Return (x, y) of the center of cell containing provided text 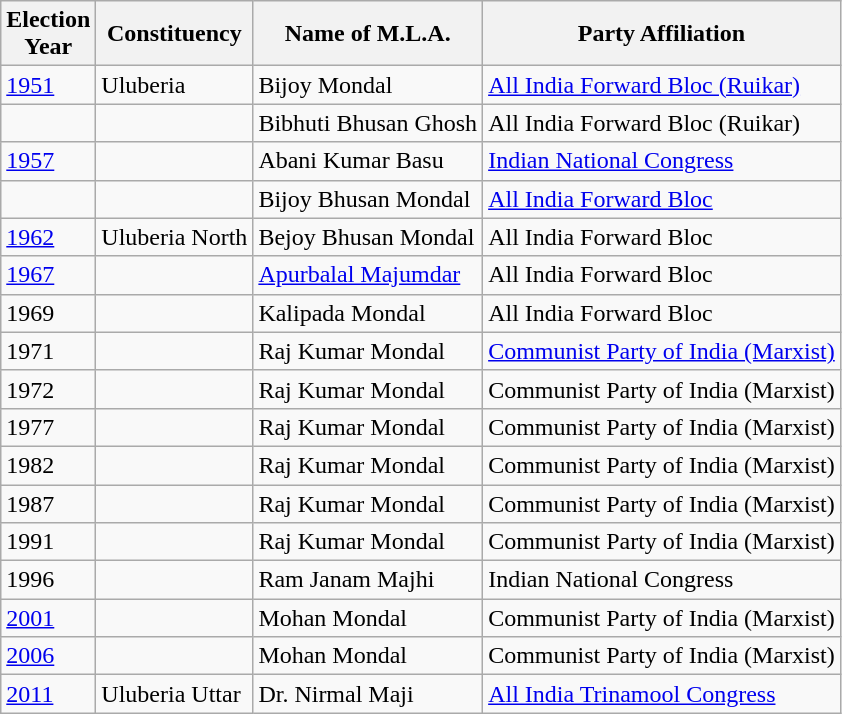
Uluberia Uttar (174, 694)
Dr. Nirmal Maji (368, 694)
Constituency (174, 34)
Election Year (48, 34)
1951 (48, 85)
Party Affiliation (662, 34)
Bejoy Bhusan Mondal (368, 237)
1972 (48, 389)
Bibhuti Bhusan Ghosh (368, 123)
1991 (48, 542)
2011 (48, 694)
1969 (48, 313)
1967 (48, 275)
1962 (48, 237)
Name of M.L.A. (368, 34)
2001 (48, 618)
Bijoy Mondal (368, 85)
Uluberia North (174, 237)
All India Trinamool Congress (662, 694)
1996 (48, 580)
1971 (48, 351)
Abani Kumar Basu (368, 161)
Bijoy Bhusan Mondal (368, 199)
Apurbalal Majumdar (368, 275)
Uluberia (174, 85)
1987 (48, 503)
1957 (48, 161)
Ram Janam Majhi (368, 580)
1977 (48, 427)
Kalipada Mondal (368, 313)
1982 (48, 465)
2006 (48, 656)
